Output the [x, y] coordinate of the center of the cell containing the given text.  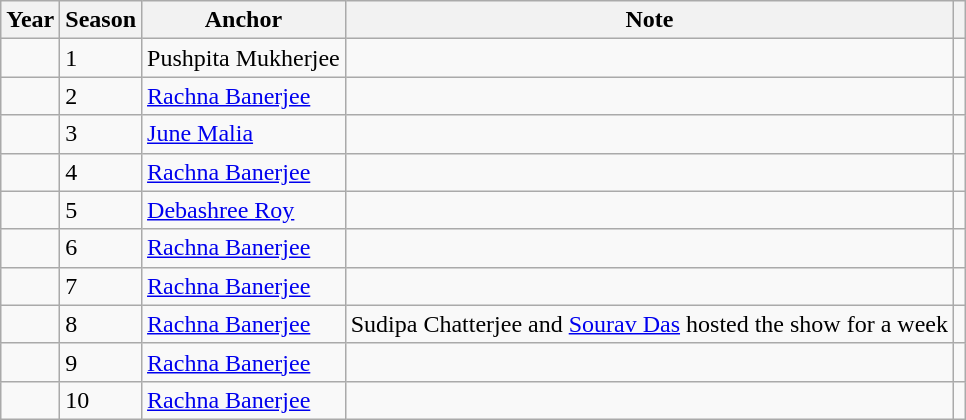
4 [101, 172]
2 [101, 96]
Anchor [244, 20]
Sudipa Chatterjee and Sourav Das hosted the show for a week [649, 324]
5 [101, 210]
June Malia [244, 134]
6 [101, 248]
Season [101, 20]
7 [101, 286]
10 [101, 400]
9 [101, 362]
Year [30, 20]
1 [101, 58]
3 [101, 134]
8 [101, 324]
Debashree Roy [244, 210]
Pushpita Mukherjee [244, 58]
Note [649, 20]
